Scan for the cell matching the given text and deliver its [x, y] coordinate at center. 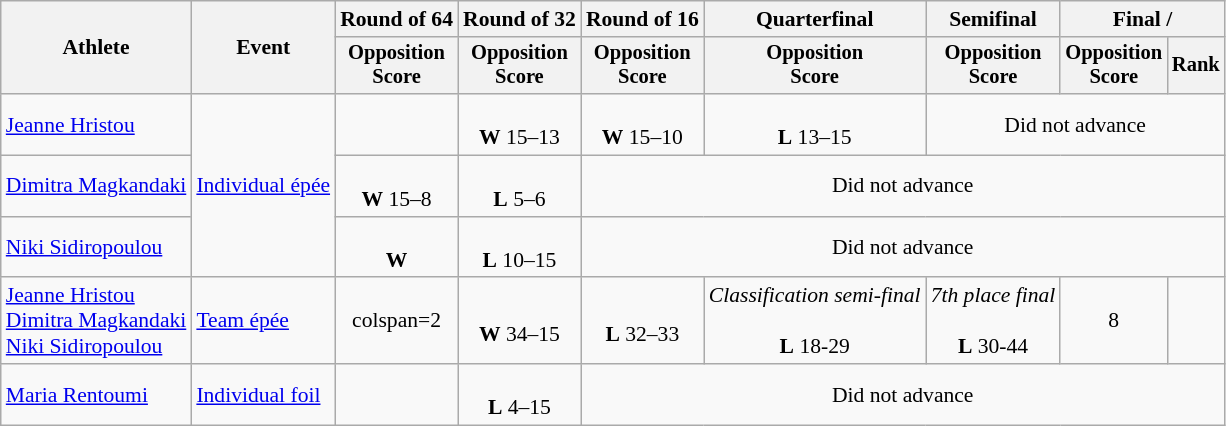
Quarterfinal [815, 19]
8 [1114, 322]
Round of 16 [642, 19]
Maria Rentoumi [96, 394]
Jeanne HristouDimitra MagkandakiNiki Sidiropoulou [96, 322]
7th place finalL 30-44 [994, 322]
W 15–13 [520, 124]
Round of 64 [396, 19]
Individual épée [263, 186]
L 10–15 [520, 248]
Jeanne Hristou [96, 124]
Event [263, 48]
L 32–33 [642, 322]
Team épée [263, 322]
W 15–8 [396, 186]
Final / [1142, 19]
Semifinal [994, 19]
W 15–10 [642, 124]
L 13–15 [815, 124]
Individual foil [263, 394]
W 34–15 [520, 322]
Rank [1196, 66]
Dimitra Magkandaki [96, 186]
Athlete [96, 48]
Niki Sidiropoulou [96, 248]
W [396, 248]
Round of 32 [520, 19]
L 4–15 [520, 394]
colspan=2 [396, 322]
L 5–6 [520, 186]
Classification semi-finalL 18-29 [815, 322]
